Provide the [x, y] coordinate of the cell's center where the given text is located.  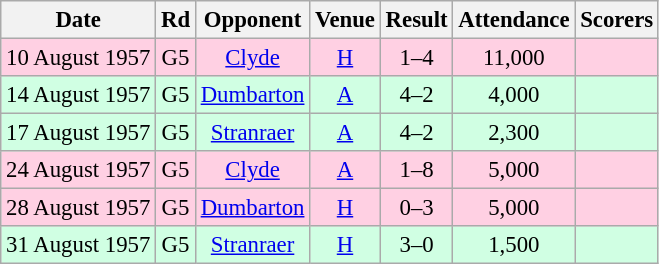
Scorers [617, 20]
Opponent [252, 20]
Date [78, 20]
4,000 [514, 95]
24 August 1957 [78, 170]
1–8 [416, 170]
17 August 1957 [78, 133]
Venue [346, 20]
Result [416, 20]
31 August 1957 [78, 245]
14 August 1957 [78, 95]
Attendance [514, 20]
2,300 [514, 133]
1,500 [514, 245]
10 August 1957 [78, 58]
Rd [176, 20]
1–4 [416, 58]
28 August 1957 [78, 208]
0–3 [416, 208]
3–0 [416, 245]
11,000 [514, 58]
